Find where the given text appears and provide that cell's center as (X, Y) coordinate. 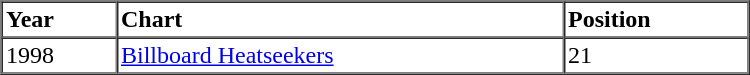
1998 (60, 56)
Year (60, 20)
Billboard Heatseekers (340, 56)
Position (656, 20)
21 (656, 56)
Chart (340, 20)
